Capture the cell that displays the provided text and extract its (x, y) central coordinate. 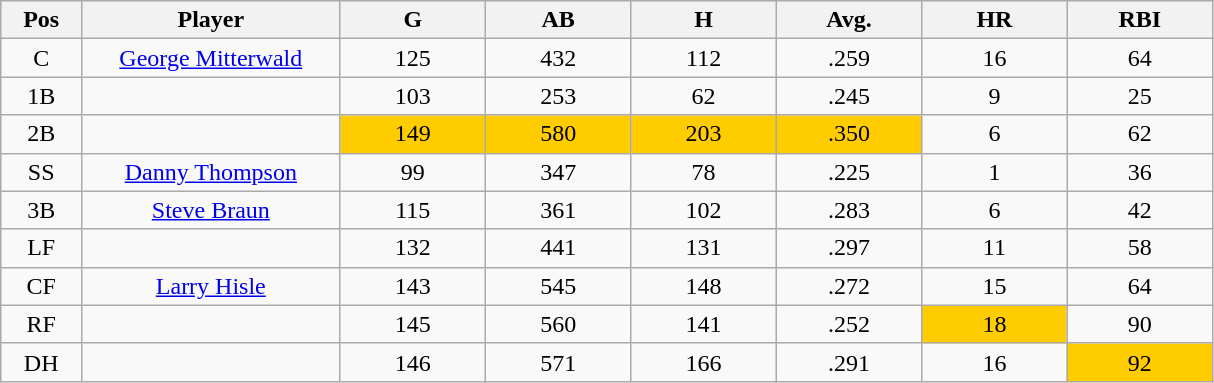
146 (412, 362)
.259 (848, 58)
RBI (1140, 20)
102 (704, 210)
AB (558, 20)
78 (704, 172)
C (42, 58)
545 (558, 286)
141 (704, 324)
1 (994, 172)
.252 (848, 324)
203 (704, 134)
Steve Braun (212, 210)
LF (42, 248)
253 (558, 96)
9 (994, 96)
.245 (848, 96)
11 (994, 248)
Larry Hisle (212, 286)
15 (994, 286)
36 (1140, 172)
3B (42, 210)
2B (42, 134)
.297 (848, 248)
.283 (848, 210)
G (412, 20)
149 (412, 134)
Avg. (848, 20)
.225 (848, 172)
.291 (848, 362)
112 (704, 58)
580 (558, 134)
George Mitterwald (212, 58)
DH (42, 362)
H (704, 20)
560 (558, 324)
92 (1140, 362)
99 (412, 172)
RF (42, 324)
90 (1140, 324)
SS (42, 172)
103 (412, 96)
Danny Thompson (212, 172)
.272 (848, 286)
CF (42, 286)
1B (42, 96)
115 (412, 210)
HR (994, 20)
441 (558, 248)
571 (558, 362)
132 (412, 248)
347 (558, 172)
Player (212, 20)
432 (558, 58)
18 (994, 324)
143 (412, 286)
145 (412, 324)
58 (1140, 248)
.350 (848, 134)
131 (704, 248)
25 (1140, 96)
Pos (42, 20)
361 (558, 210)
125 (412, 58)
166 (704, 362)
148 (704, 286)
42 (1140, 210)
